Locate the cell with the specified text and output its (x, y) center coordinate. 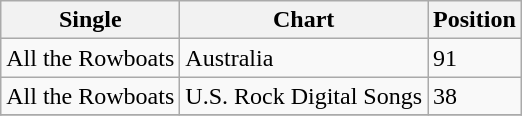
38 (475, 96)
U.S. Rock Digital Songs (304, 96)
Position (475, 20)
Australia (304, 58)
Chart (304, 20)
91 (475, 58)
Single (90, 20)
